Output the [X, Y] coordinate of the center of the cell containing the given text.  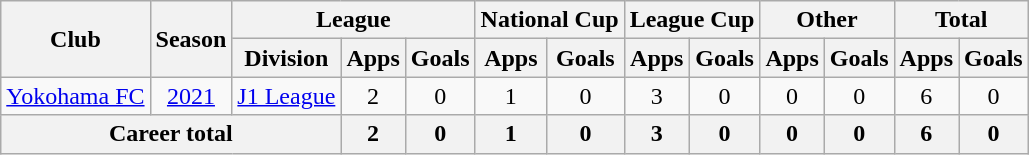
J1 League [286, 96]
Club [76, 39]
Season [191, 39]
Career total [171, 134]
Other [827, 20]
2021 [191, 96]
National Cup [550, 20]
Division [286, 58]
Total [961, 20]
League [354, 20]
Yokohama FC [76, 96]
League Cup [692, 20]
